Extract the (x, y) coordinate from the center of the cell holding the provided text.  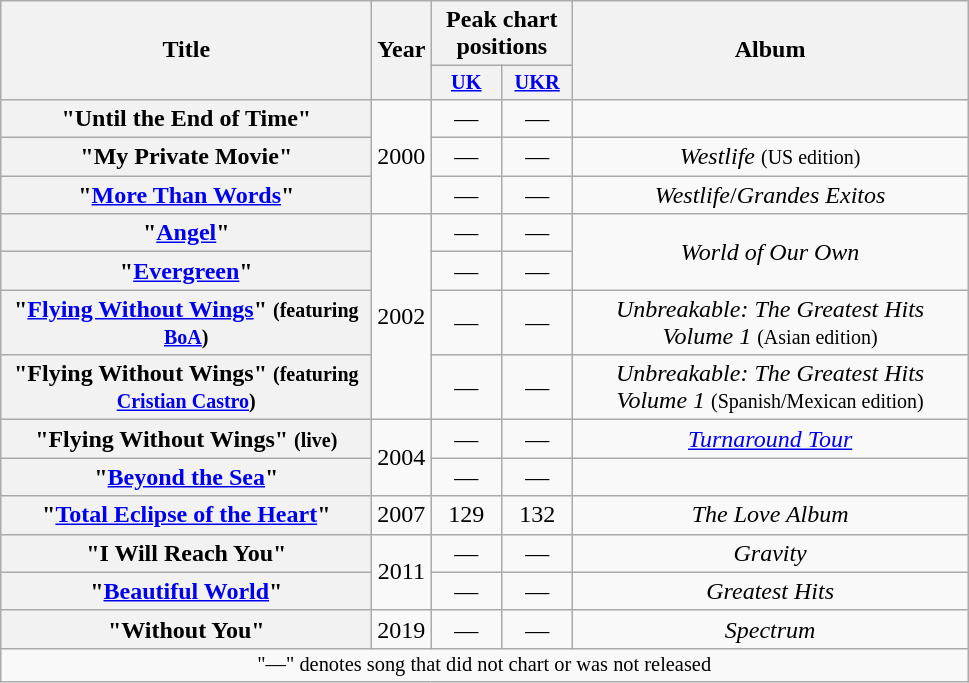
2000 (402, 156)
129 (466, 515)
132 (538, 515)
2019 (402, 629)
Unbreakable: The Greatest Hits Volume 1 (Spanish/Mexican edition) (770, 388)
"—" denotes song that did not chart or was not released (484, 665)
Title (186, 50)
"Without You" (186, 629)
"I Will Reach You" (186, 553)
Unbreakable: The Greatest Hits Volume 1 (Asian edition) (770, 322)
"Beautiful World" (186, 591)
"Flying Without Wings" (live) (186, 439)
Westlife/Grandes Exitos (770, 195)
"Angel" (186, 233)
Gravity (770, 553)
Westlife (US edition) (770, 157)
Greatest Hits (770, 591)
UKR (538, 83)
"Total Eclipse of the Heart" (186, 515)
UK (466, 83)
"Evergreen" (186, 271)
Year (402, 50)
"My Private Movie" (186, 157)
"More Than Words" (186, 195)
Spectrum (770, 629)
World of Our Own (770, 252)
2011 (402, 572)
"Beyond the Sea" (186, 477)
"Until the End of Time" (186, 118)
"Flying Without Wings" (featuring BoA) (186, 322)
2004 (402, 458)
The Love Album (770, 515)
Album (770, 50)
Turnaround Tour (770, 439)
"Flying Without Wings" (featuring Cristian Castro) (186, 388)
Peak chart positions (502, 34)
2002 (402, 317)
2007 (402, 515)
